For the text-containing cell, return its midpoint in (X, Y) coordinate format. 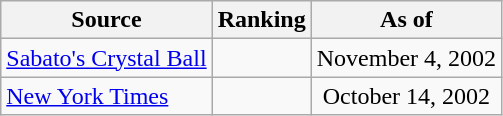
Ranking (262, 20)
October 14, 2002 (406, 96)
Sabato's Crystal Ball (106, 58)
New York Times (106, 96)
As of (406, 20)
November 4, 2002 (406, 58)
Source (106, 20)
